Return (x, y) of the center of cell containing provided text 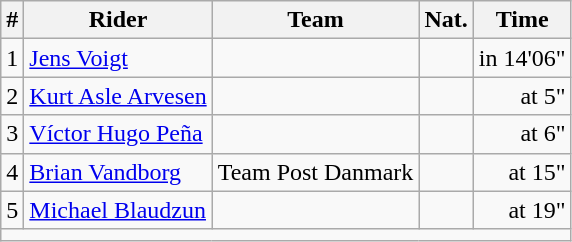
at 6" (522, 134)
at 15" (522, 172)
2 (12, 96)
5 (12, 210)
Rider (118, 20)
4 (12, 172)
Víctor Hugo Peña (118, 134)
Team Post Danmark (316, 172)
at 5" (522, 96)
Nat. (446, 20)
Team (316, 20)
3 (12, 134)
Kurt Asle Arvesen (118, 96)
at 19" (522, 210)
Brian Vandborg (118, 172)
# (12, 20)
1 (12, 58)
Time (522, 20)
Jens Voigt (118, 58)
in 14'06" (522, 58)
Michael Blaudzun (118, 210)
